From the cell containing the given text, extract its center point as [X, Y] coordinate. 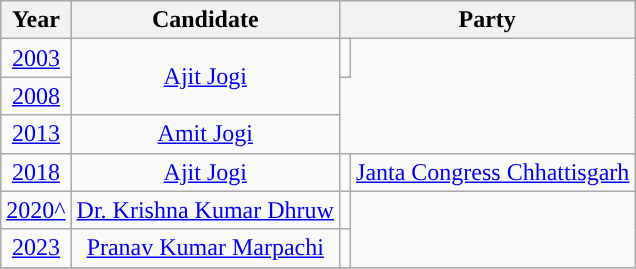
Janta Congress Chhattisgarh [493, 172]
Year [36, 20]
Candidate [205, 20]
2003 [36, 58]
2023 [36, 248]
Amit Jogi [205, 134]
2013 [36, 134]
2008 [36, 96]
Party [486, 20]
2018 [36, 172]
2020^ [36, 210]
Pranav Kumar Marpachi [205, 248]
Dr. Krishna Kumar Dhruw [205, 210]
